Search for the cell housing the specified text and yield its (x, y) center coordinate. 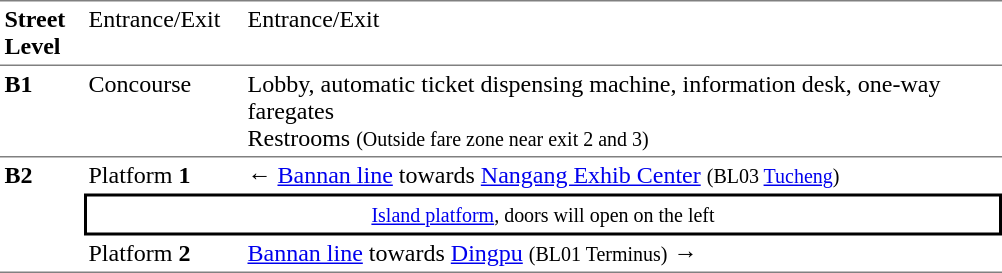
Lobby, automatic ticket dispensing machine, information desk, one-way faregatesRestrooms (Outside fare zone near exit 2 and 3) (622, 112)
Concourse (164, 112)
← Bannan line towards Nangang Exhib Center (BL03 Tucheng) (622, 176)
B1 (42, 112)
Street Level (42, 33)
Island platform, doors will open on the left (543, 215)
Platform 1 (164, 176)
